Detect which cell encompasses the target text, then output its [X, Y] center coordinate. 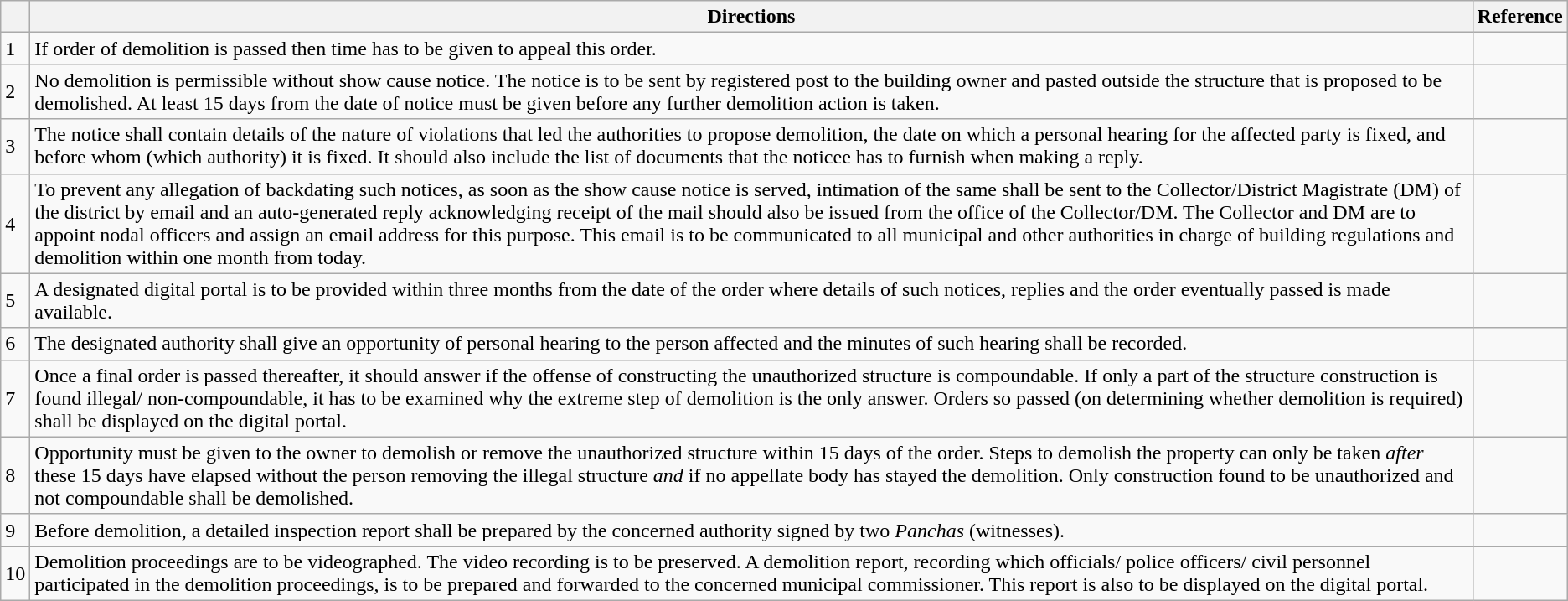
6 [15, 344]
If order of demolition is passed then time has to be given to appeal this order. [751, 49]
The designated authority shall give an opportunity of personal hearing to the person affected and the minutes of such hearing shall be recorded. [751, 344]
2 [15, 92]
4 [15, 223]
7 [15, 398]
9 [15, 530]
Directions [751, 17]
3 [15, 146]
10 [15, 573]
Reference [1519, 17]
8 [15, 475]
5 [15, 300]
Before demolition, a detailed inspection report shall be prepared by the concerned authority signed by two Panchas (witnesses). [751, 530]
1 [15, 49]
